For the text-containing cell, return its midpoint in (x, y) coordinate format. 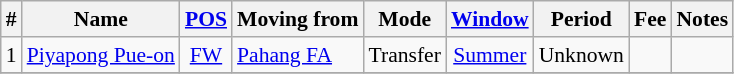
Window (490, 19)
Period (582, 19)
Fee (650, 19)
1 (12, 55)
Pahang FA (298, 55)
# (12, 19)
Transfer (404, 55)
POS (206, 19)
Summer (490, 55)
Piyapong Pue-on (101, 55)
Moving from (298, 19)
Name (101, 19)
Mode (404, 19)
FW (206, 55)
Notes (702, 19)
Unknown (582, 55)
